Pinpoint the cell where the given text exists, returning its (x, y) midpoint coordinate. 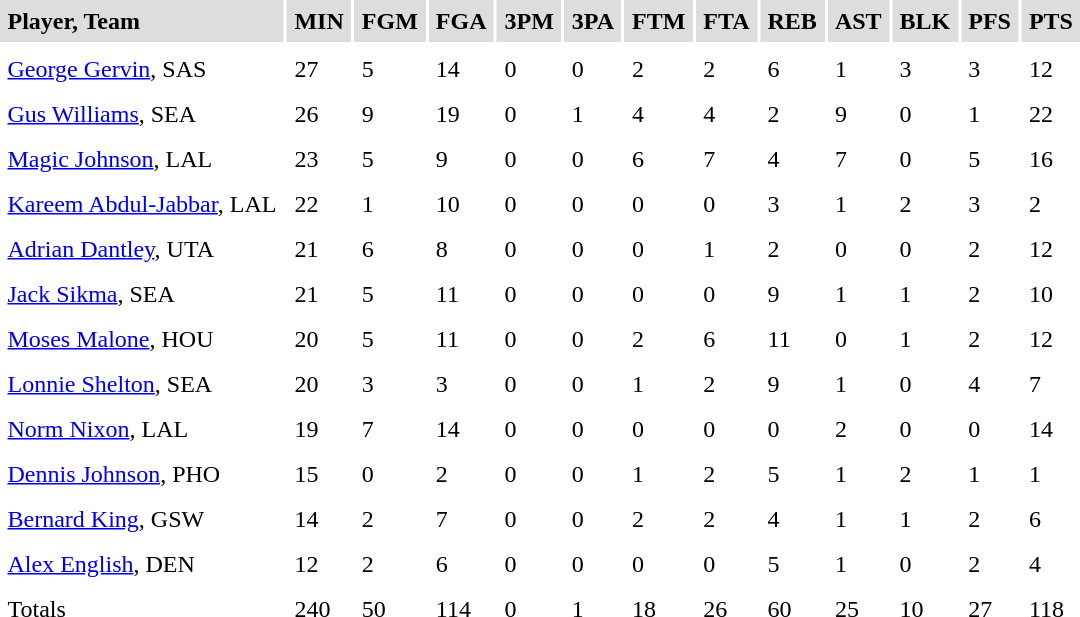
PFS (990, 21)
PTS (1050, 21)
16 (1050, 159)
3PA (592, 21)
Norm Nixon, LAL (142, 429)
Kareem Abdul-Jabbar, LAL (142, 204)
FGA (461, 21)
Magic Johnson, LAL (142, 159)
Gus Williams, SEA (142, 114)
Moses Malone, HOU (142, 339)
Player, Team (142, 21)
AST (858, 21)
Adrian Dantley, UTA (142, 249)
Bernard King, GSW (142, 519)
27 (319, 69)
BLK (925, 21)
FTA (726, 21)
Jack Sikma, SEA (142, 294)
23 (319, 159)
MIN (319, 21)
15 (319, 474)
REB (792, 21)
Lonnie Shelton, SEA (142, 384)
FTM (658, 21)
Alex English, DEN (142, 564)
Dennis Johnson, PHO (142, 474)
3PM (529, 21)
FGM (390, 21)
George Gervin, SAS (142, 69)
26 (319, 114)
8 (461, 249)
